Find where the given text appears and provide that cell's center as [x, y] coordinate. 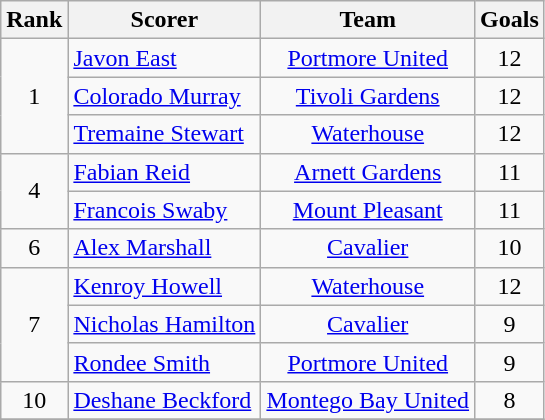
7 [34, 324]
4 [34, 191]
Fabian Reid [164, 172]
Mount Pleasant [368, 210]
6 [34, 248]
Nicholas Hamilton [164, 324]
Javon East [164, 58]
Kenroy Howell [164, 286]
Arnett Gardens [368, 172]
8 [510, 400]
Team [368, 20]
Alex Marshall [164, 248]
Tivoli Gardens [368, 96]
Scorer [164, 20]
Tremaine Stewart [164, 134]
Rondee Smith [164, 362]
Deshane Beckford [164, 400]
1 [34, 96]
Colorado Murray [164, 96]
Montego Bay United [368, 400]
Rank [34, 20]
Francois Swaby [164, 210]
Goals [510, 20]
